Provide the [x, y] coordinate of the cell's center where the given text is located.  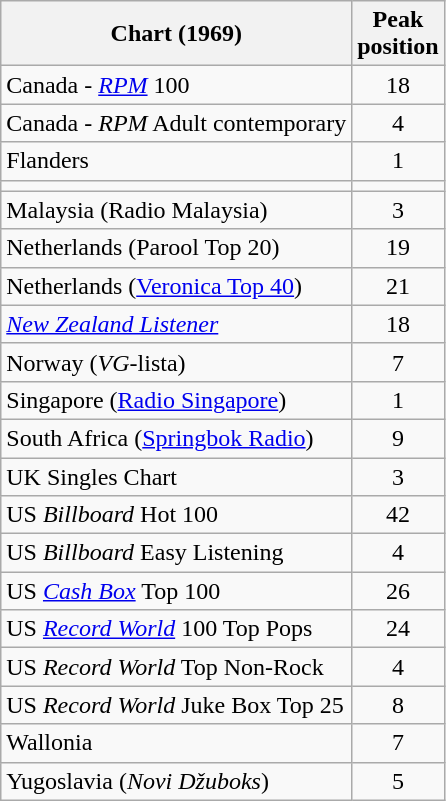
Canada - RPM Adult contemporary [176, 123]
US Billboard Hot 100 [176, 515]
42 [398, 515]
Chart (1969) [176, 34]
5 [398, 781]
Netherlands (Veronica Top 40) [176, 286]
Canada - RPM 100 [176, 85]
Flanders [176, 161]
Peakposition [398, 34]
8 [398, 705]
Singapore (Radio Singapore) [176, 400]
US Record World Juke Box Top 25 [176, 705]
19 [398, 248]
US Cash Box Top 100 [176, 591]
UK Singles Chart [176, 477]
US Billboard Easy Listening [176, 553]
26 [398, 591]
US Record World Top Non-Rock [176, 667]
Wallonia [176, 743]
Malaysia (Radio Malaysia) [176, 210]
South Africa (Springbok Radio) [176, 438]
21 [398, 286]
Norway (VG-lista) [176, 362]
Netherlands (Parool Top 20) [176, 248]
Yugoslavia (Novi Džuboks) [176, 781]
US Record World 100 Top Pops [176, 629]
24 [398, 629]
New Zealand Listener [176, 324]
9 [398, 438]
